Determine the [X, Y] coordinate at the center of the cell enclosing the given text.  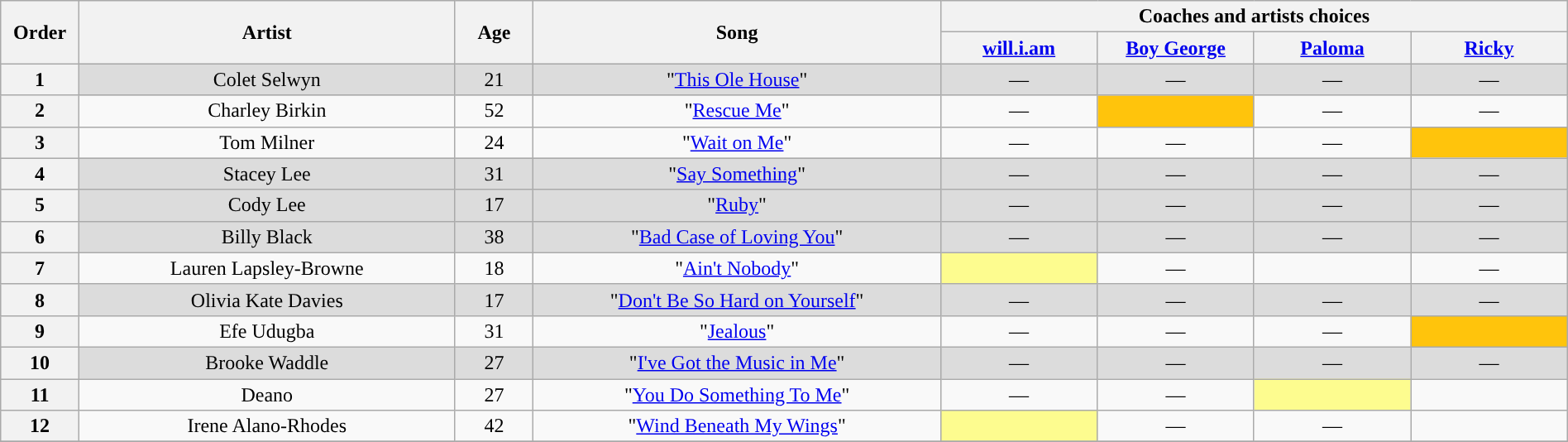
Age [495, 32]
Cody Lee [266, 205]
8 [40, 300]
Brooke Waddle [266, 363]
24 [495, 142]
"I've Got the Music in Me" [738, 363]
Efe Udugba [266, 331]
"Ain't Nobody" [738, 268]
21 [495, 79]
18 [495, 268]
3 [40, 142]
7 [40, 268]
Ricky [1489, 48]
Deano [266, 395]
Colet Selwyn [266, 79]
"Wind Beneath My Wings" [738, 426]
Billy Black [266, 237]
12 [40, 426]
9 [40, 331]
Tom Milner [266, 142]
Boy George [1176, 48]
11 [40, 395]
52 [495, 111]
1 [40, 79]
Artist [266, 32]
5 [40, 205]
Coaches and artists choices [1254, 17]
38 [495, 237]
Order [40, 32]
"You Do Something To Me" [738, 395]
will.i.am [1019, 48]
"Jealous" [738, 331]
"Say Something" [738, 174]
2 [40, 111]
"Ruby" [738, 205]
Olivia Kate Davies [266, 300]
10 [40, 363]
Paloma [1331, 48]
Lauren Lapsley-Browne [266, 268]
6 [40, 237]
"Don't Be So Hard on Yourself" [738, 300]
"This Ole House" [738, 79]
Stacey Lee [266, 174]
Song [738, 32]
"Wait on Me" [738, 142]
4 [40, 174]
Charley Birkin [266, 111]
Irene Alano-Rhodes [266, 426]
42 [495, 426]
"Rescue Me" [738, 111]
"Bad Case of Loving You" [738, 237]
